Output the [x, y] coordinate of the center of the cell containing the given text.  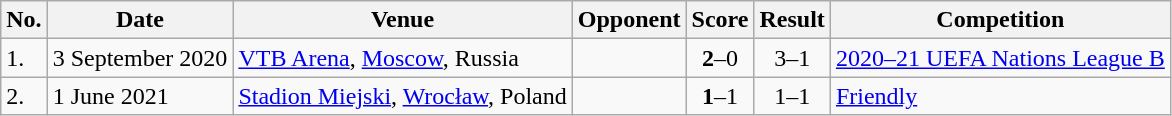
Friendly [1000, 96]
1 June 2021 [140, 96]
Venue [402, 20]
No. [24, 20]
Stadion Miejski, Wrocław, Poland [402, 96]
Result [792, 20]
1. [24, 58]
2. [24, 96]
Score [720, 20]
VTB Arena, Moscow, Russia [402, 58]
2020–21 UEFA Nations League B [1000, 58]
Date [140, 20]
2–0 [720, 58]
Competition [1000, 20]
3–1 [792, 58]
Opponent [629, 20]
3 September 2020 [140, 58]
